Locate the cell with the specified text and output its [x, y] center coordinate. 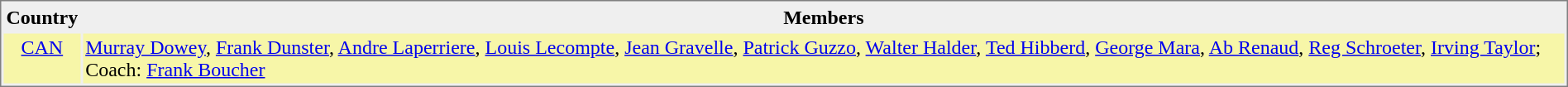
Country [41, 17]
CAN [41, 58]
Members [824, 17]
